Determine the (x, y) coordinate at the center of the cell enclosing the given text.  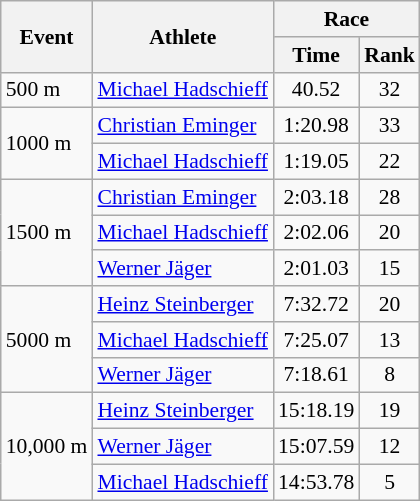
7:25.07 (316, 340)
33 (390, 126)
28 (390, 197)
Rank (390, 55)
5000 m (47, 340)
1:20.98 (316, 126)
Race (346, 19)
12 (390, 447)
15 (390, 269)
7:18.61 (316, 375)
1000 m (47, 144)
13 (390, 340)
5 (390, 482)
Event (47, 36)
2:01.03 (316, 269)
7:32.72 (316, 304)
2:03.18 (316, 197)
2:02.06 (316, 233)
32 (390, 90)
15:18.19 (316, 411)
8 (390, 375)
10,000 m (47, 446)
22 (390, 162)
Time (316, 55)
14:53.78 (316, 482)
1500 m (47, 232)
1:19.05 (316, 162)
15:07.59 (316, 447)
19 (390, 411)
Athlete (182, 36)
40.52 (316, 90)
500 m (47, 90)
